Determine the [x, y] coordinate at the center of the cell enclosing the given text.  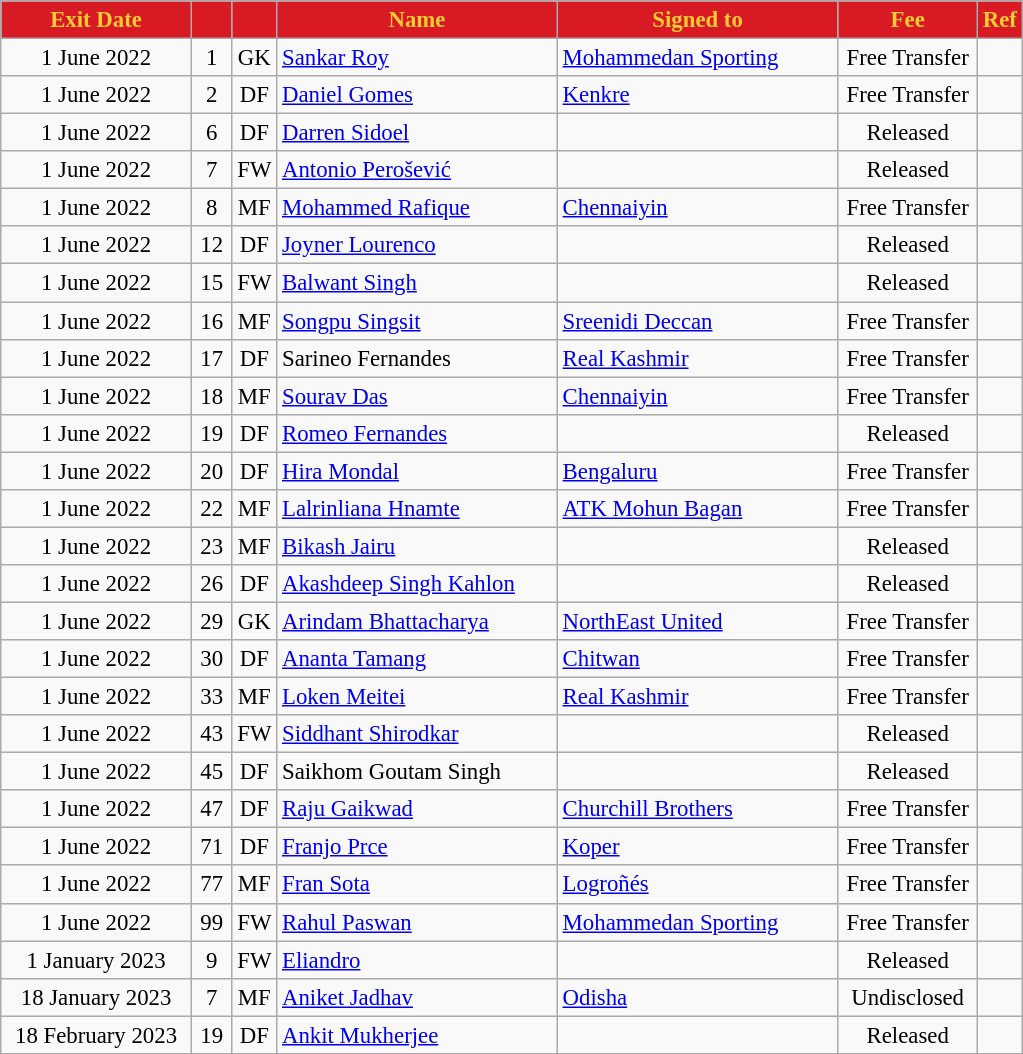
Loken Meitei [418, 697]
Chitwan [698, 659]
2 [212, 95]
23 [212, 546]
20 [212, 471]
1 January 2023 [96, 960]
Ananta Tamang [418, 659]
12 [212, 245]
Eliandro [418, 960]
Joyner Lourenco [418, 245]
Aniket Jadhav [418, 997]
8 [212, 208]
Fran Sota [418, 885]
Balwant Singh [418, 283]
26 [212, 584]
18 February 2023 [96, 1035]
Arindam Bhattacharya [418, 621]
Darren Sidoel [418, 133]
30 [212, 659]
15 [212, 283]
29 [212, 621]
Mohammed Rafique [418, 208]
ATK Mohun Bagan [698, 509]
6 [212, 133]
Franjo Prce [418, 847]
Lalrinliana Hnamte [418, 509]
16 [212, 321]
47 [212, 809]
Songpu Singsit [418, 321]
77 [212, 885]
Sarineo Fernandes [418, 358]
33 [212, 697]
Name [418, 20]
Exit Date [96, 20]
Antonio Perošević [418, 170]
Akashdeep Singh Kahlon [418, 584]
Fee [908, 20]
Ref [1000, 20]
Siddhant Shirodkar [418, 734]
Bikash Jairu [418, 546]
Raju Gaikwad [418, 809]
Sankar Roy [418, 58]
Odisha [698, 997]
Rahul Paswan [418, 922]
Bengaluru [698, 471]
17 [212, 358]
Signed to [698, 20]
45 [212, 772]
NorthEast United [698, 621]
1 [212, 58]
71 [212, 847]
Sreenidi Deccan [698, 321]
Saikhom Goutam Singh [418, 772]
Churchill Brothers [698, 809]
Kenkre [698, 95]
Undisclosed [908, 997]
Hira Mondal [418, 471]
Romeo Fernandes [418, 433]
18 January 2023 [96, 997]
Logroñés [698, 885]
Sourav Das [418, 396]
22 [212, 509]
Ankit Mukherjee [418, 1035]
99 [212, 922]
43 [212, 734]
Daniel Gomes [418, 95]
18 [212, 396]
9 [212, 960]
Koper [698, 847]
